Provide the [X, Y] coordinate of the cell's center where the given text is located.  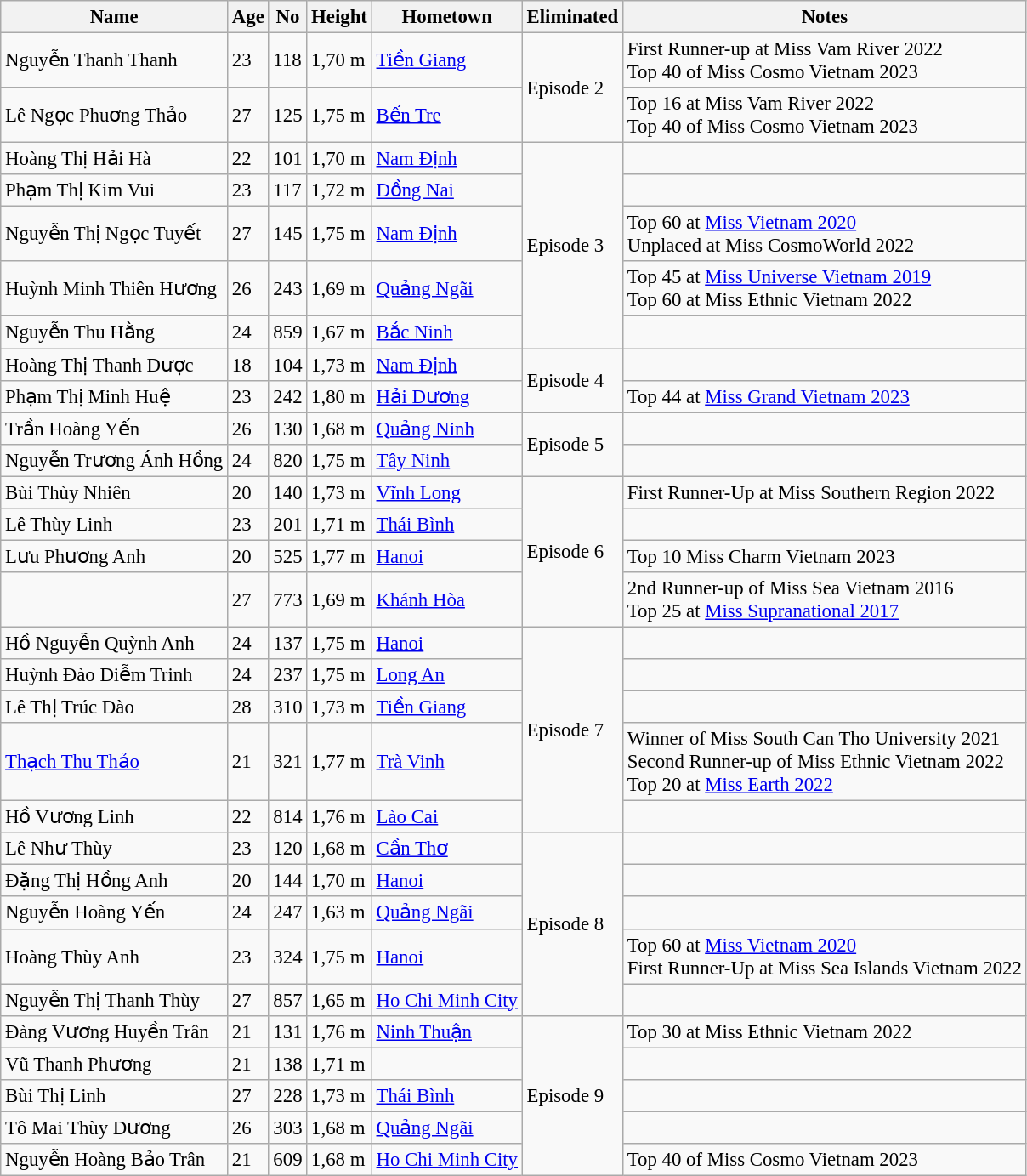
Nguyễn Thanh Thanh [114, 61]
Huỳnh Minh Thiên Hương [114, 289]
Thạch Thu Thảo [114, 762]
125 [287, 116]
Hồ Vương Linh [114, 817]
859 [287, 332]
First Runner-Up at Miss Southern Region 2022 [825, 492]
Tây Ninh [447, 460]
Bùi Thùy Nhiên [114, 492]
101 [287, 159]
814 [287, 817]
Nguyễn Thị Ngọc Tuyết [114, 235]
Age [248, 17]
Name [114, 17]
104 [287, 365]
Nguyễn Hoàng Bảo Trân [114, 1160]
Top 10 Miss Charm Vietnam 2023 [825, 556]
Hoàng Thị Thanh Dược [114, 365]
Ninh Thuận [447, 1031]
138 [287, 1064]
Hoàng Thùy Anh [114, 956]
Hoàng Thị Hải Hà [114, 159]
Episode 4 [572, 381]
Khánh Hòa [447, 600]
18 [248, 365]
Episode 9 [572, 1095]
Phạm Thị Kim Vui [114, 190]
1,80 m [339, 396]
321 [287, 762]
Lê Như Thùy [114, 849]
Winner of Miss South Can Tho University 2021Second Runner-up of Miss Ethnic Vietnam 2022Top 20 at Miss Earth 2022 [825, 762]
Notes [825, 17]
1,65 m [339, 1000]
Episode 6 [572, 551]
243 [287, 289]
Vũ Thanh Phương [114, 1064]
117 [287, 190]
140 [287, 492]
Top 60 at Miss Vietnam 2020First Runner-Up at Miss Sea Islands Vietnam 2022 [825, 956]
Tô Mai Thùy Dương [114, 1128]
Quảng Ninh [447, 429]
820 [287, 460]
Long An [447, 675]
Bùi Thị Linh [114, 1096]
201 [287, 525]
Top 45 at Miss Universe Vietnam 2019Top 60 at Miss Ethnic Vietnam 2022 [825, 289]
Nguyễn Trương Ánh Hồng [114, 460]
Huỳnh Đào Diễm Trinh [114, 675]
Lê Thị Trúc Đào [114, 707]
1,72 m [339, 190]
Top 40 of Miss Cosmo Vietnam 2023 [825, 1160]
120 [287, 849]
145 [287, 235]
144 [287, 881]
Lưu Phương Anh [114, 556]
Episode 7 [572, 730]
Bến Tre [447, 116]
131 [287, 1031]
Top 60 at Miss Vietnam 2020Unplaced at Miss CosmoWorld 2022 [825, 235]
Eliminated [572, 17]
Hometown [447, 17]
Nguyễn Thị Thanh Thùy [114, 1000]
Top 30 at Miss Ethnic Vietnam 2022 [825, 1031]
Đặng Thị Hồng Anh [114, 881]
130 [287, 429]
2nd Runner-up of Miss Sea Vietnam 2016 Top 25 at Miss Supranational 2017 [825, 600]
609 [287, 1160]
Lê Ngọc Phuơng Thảo [114, 116]
Lào Cai [447, 817]
Episode 2 [572, 88]
Height [339, 17]
Đồng Nai [447, 190]
Nguyễn Hoàng Yến [114, 913]
Vĩnh Long [447, 492]
324 [287, 956]
28 [248, 707]
Bắc Ninh [447, 332]
Episode 5 [572, 444]
773 [287, 600]
Lê Thùy Linh [114, 525]
228 [287, 1096]
857 [287, 1000]
No [287, 17]
242 [287, 396]
Hồ Nguyễn Quỳnh Anh [114, 643]
Cần Thơ [447, 849]
1,63 m [339, 913]
First Runner-up at Miss Vam River 2022Top 40 of Miss Cosmo Vietnam 2023 [825, 61]
Top 16 at Miss Vam River 2022Top 40 of Miss Cosmo Vietnam 2023 [825, 116]
525 [287, 556]
Top 44 at Miss Grand Vietnam 2023 [825, 396]
Trà Vinh [447, 762]
Episode 8 [572, 923]
1,67 m [339, 332]
Phạm Thị Minh Huệ [114, 396]
237 [287, 675]
137 [287, 643]
Hải Dương [447, 396]
303 [287, 1128]
310 [287, 707]
247 [287, 913]
Nguyễn Thu Hằng [114, 332]
Trần Hoàng Yến [114, 429]
Episode 3 [572, 246]
118 [287, 61]
Đàng Vương Huyền Trân [114, 1031]
